Determine the (x, y) coordinate at the center of the cell enclosing the given text.  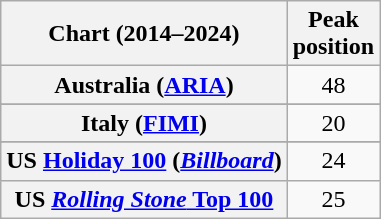
Australia (ARIA) (144, 85)
24 (333, 161)
US Holiday 100 (Billboard) (144, 161)
20 (333, 123)
Chart (2014–2024) (144, 34)
48 (333, 85)
Peakposition (333, 34)
Italy (FIMI) (144, 123)
US Rolling Stone Top 100 (144, 199)
25 (333, 199)
